Find where the given text appears and provide that cell's center as [X, Y] coordinate. 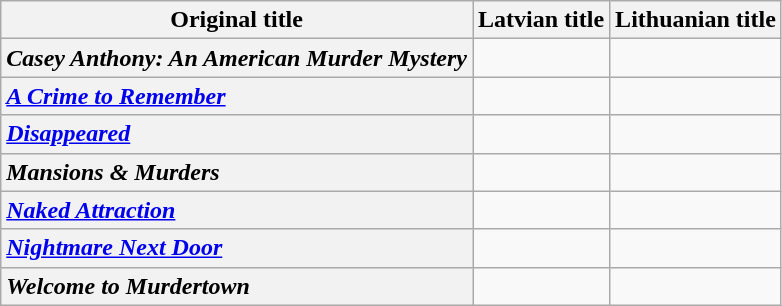
A Crime to Remember [237, 96]
Original title [237, 20]
Welcome to Murdertown [237, 286]
Mansions & Murders [237, 172]
Latvian title [542, 20]
Disappeared [237, 134]
Nightmare Next Door [237, 248]
Casey Anthony: An American Murder Mystery [237, 58]
Naked Attraction [237, 210]
Lithuanian title [696, 20]
